Find where the given text appears and provide that cell's center as (X, Y) coordinate. 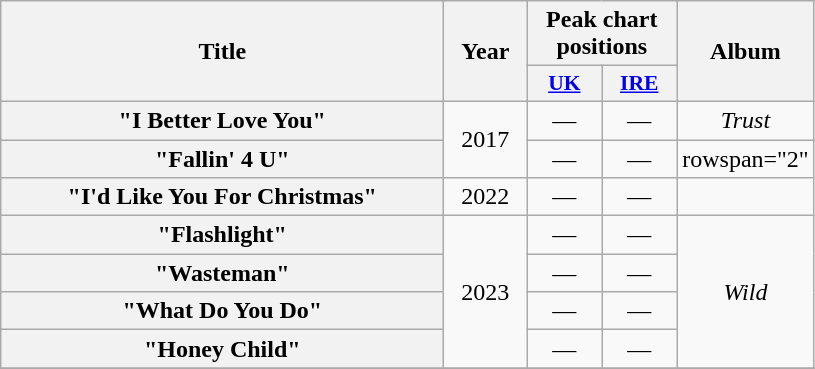
Album (746, 52)
"Fallin' 4 U" (222, 159)
Title (222, 52)
2022 (486, 197)
"I'd Like You For Christmas" (222, 197)
"Flashlight" (222, 235)
IRE (640, 84)
2017 (486, 139)
"I Better Love You" (222, 120)
"Wasteman" (222, 273)
Year (486, 52)
Trust (746, 120)
rowspan="2" (746, 159)
"Honey Child" (222, 349)
UK (564, 84)
Peak chart positions (602, 34)
2023 (486, 292)
Wild (746, 292)
"What Do You Do" (222, 311)
